Locate the cell with the specified text and output its [X, Y] center coordinate. 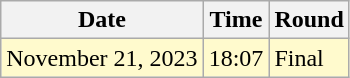
Final [309, 58]
Round [309, 20]
18:07 [236, 58]
Time [236, 20]
Date [102, 20]
November 21, 2023 [102, 58]
